Output the [x, y] coordinate of the center of the cell containing the given text.  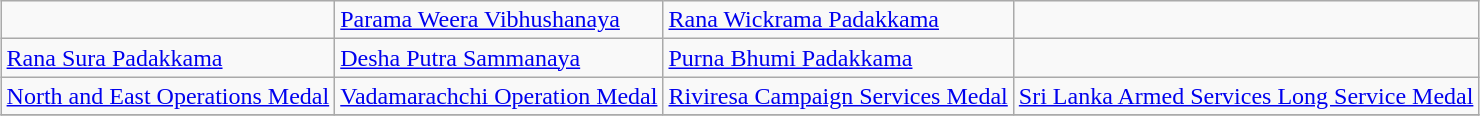
Vadamarachchi Operation Medal [499, 96]
Desha Putra Sammanaya [499, 58]
Riviresa Campaign Services Medal [838, 96]
Rana Sura Padakkama [168, 58]
North and East Operations Medal [168, 96]
Purna Bhumi Padakkama [838, 58]
Parama Weera Vibhushanaya [499, 20]
Rana Wickrama Padakkama [838, 20]
Sri Lanka Armed Services Long Service Medal [1246, 96]
